Pinpoint the cell where the given text exists, returning its (x, y) midpoint coordinate. 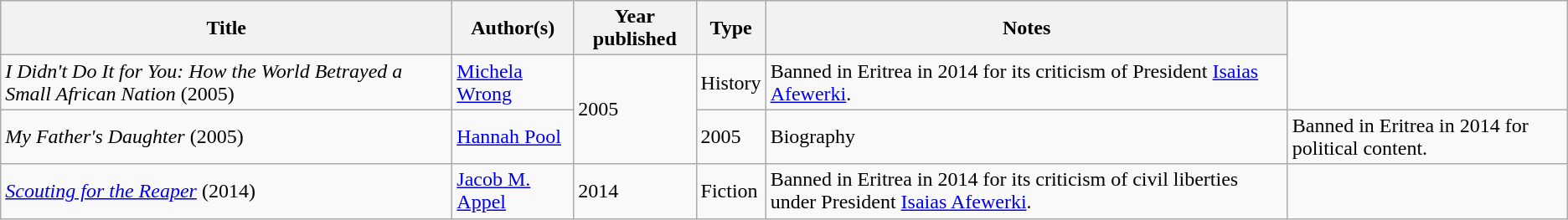
Year published (635, 28)
Michela Wrong (513, 82)
My Father's Daughter (2005) (226, 137)
Notes (1027, 28)
I Didn't Do It for You: How the World Betrayed a Small African Nation (2005) (226, 82)
Banned in Eritrea in 2014 for its criticism of President Isaias Afewerki. (1027, 82)
Biography (1027, 137)
Banned in Eritrea in 2014 for its criticism of civil liberties under President Isaias Afewerki. (1027, 191)
Hannah Pool (513, 137)
Type (730, 28)
2014 (635, 191)
Fiction (730, 191)
Author(s) (513, 28)
History (730, 82)
Scouting for the Reaper (2014) (226, 191)
Jacob M. Appel (513, 191)
Title (226, 28)
Banned in Eritrea in 2014 for political content. (1427, 137)
